Output the (x, y) coordinate of the center of the cell containing the given text.  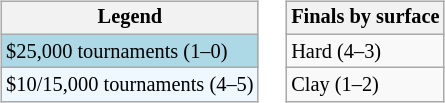
Hard (4–3) (365, 51)
$25,000 tournaments (1–0) (130, 51)
Finals by surface (365, 18)
Clay (1–2) (365, 85)
Legend (130, 18)
$10/15,000 tournaments (4–5) (130, 85)
